Determine the [x, y] coordinate at the center of the cell enclosing the given text.  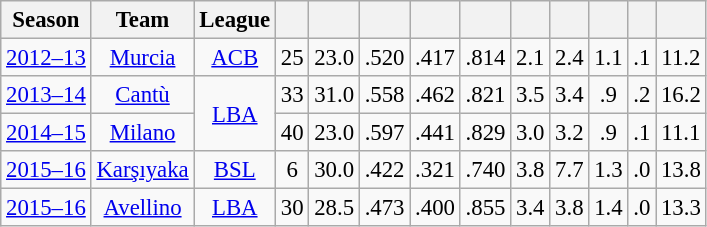
13.3 [681, 208]
11.1 [681, 133]
2012–13 [46, 58]
Milano [142, 133]
1.4 [608, 208]
33 [292, 95]
.597 [384, 133]
Team [142, 20]
3.0 [530, 133]
.422 [384, 170]
Karşıyaka [142, 170]
Murcia [142, 58]
6 [292, 170]
7.7 [570, 170]
Cantù [142, 95]
.2 [642, 95]
40 [292, 133]
28.5 [334, 208]
.520 [384, 58]
.473 [384, 208]
.462 [435, 95]
2013–14 [46, 95]
.814 [485, 58]
2014–15 [46, 133]
2.1 [530, 58]
ACB [234, 58]
.441 [435, 133]
25 [292, 58]
.740 [485, 170]
3.2 [570, 133]
.400 [435, 208]
1.3 [608, 170]
3.5 [530, 95]
.821 [485, 95]
.558 [384, 95]
.829 [485, 133]
13.8 [681, 170]
League [234, 20]
31.0 [334, 95]
.321 [435, 170]
30.0 [334, 170]
30 [292, 208]
16.2 [681, 95]
.417 [435, 58]
1.1 [608, 58]
11.2 [681, 58]
Avellino [142, 208]
2.4 [570, 58]
.855 [485, 208]
BSL [234, 170]
Season [46, 20]
